Search for the cell housing the specified text and yield its (x, y) center coordinate. 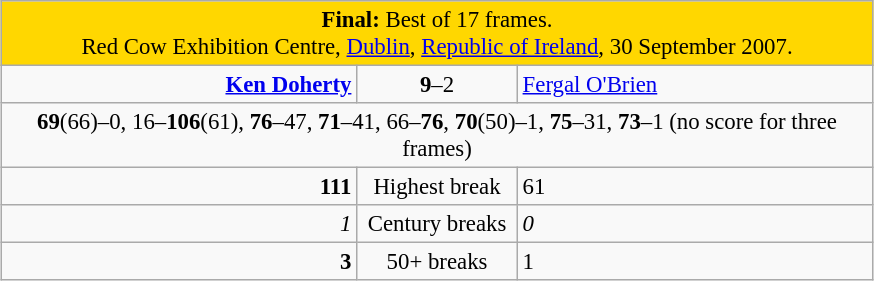
61 (695, 187)
0 (695, 224)
69(66)–0, 16–106(61), 76–47, 71–41, 66–76, 70(50)–1, 75–31, 73–1 (no score for three frames) (437, 136)
111 (179, 187)
Ken Doherty (179, 85)
9–2 (438, 85)
Final: Best of 17 frames.Red Cow Exhibition Centre, Dublin, Republic of Ireland, 30 September 2007. (437, 34)
Fergal O'Brien (695, 85)
3 (179, 262)
50+ breaks (438, 262)
Century breaks (438, 224)
Highest break (438, 187)
